Find where the given text appears and provide that cell's center as (x, y) coordinate. 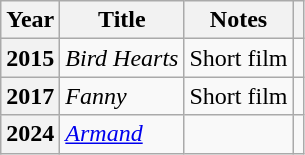
Title (122, 20)
Fanny (122, 96)
Bird Hearts (122, 58)
Armand (122, 134)
Notes (238, 20)
2015 (30, 58)
2017 (30, 96)
2024 (30, 134)
Year (30, 20)
